Output the (x, y) coordinate of the center of the cell containing the given text.  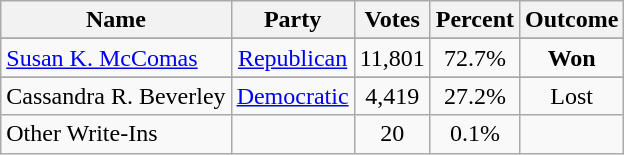
0.1% (474, 134)
Outcome (572, 20)
4,419 (392, 96)
72.7% (474, 58)
Name (116, 20)
Republican (292, 58)
Lost (572, 96)
Other Write-Ins (116, 134)
Susan K. McComas (116, 58)
Percent (474, 20)
Party (292, 20)
27.2% (474, 96)
Cassandra R. Beverley (116, 96)
Won (572, 58)
Votes (392, 20)
Democratic (292, 96)
11,801 (392, 58)
20 (392, 134)
